Extract the (x, y) coordinate from the center of the cell holding the provided text.  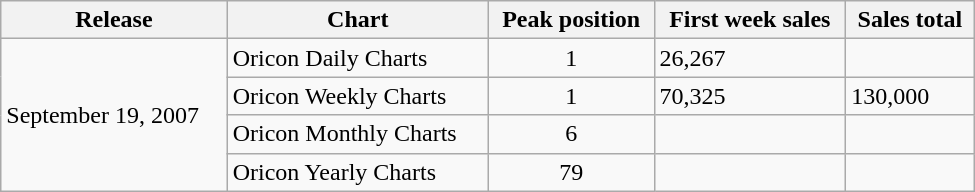
Oricon Daily Charts (358, 58)
Oricon Weekly Charts (358, 96)
79 (571, 172)
70,325 (750, 96)
Oricon Monthly Charts (358, 134)
September 19, 2007 (114, 115)
Chart (358, 20)
Sales total (910, 20)
Oricon Yearly Charts (358, 172)
First week sales (750, 20)
Peak position (571, 20)
6 (571, 134)
26,267 (750, 58)
130,000 (910, 96)
Release (114, 20)
